Extract the [x, y] coordinate from the center of the cell holding the provided text.  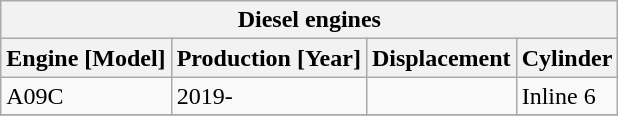
Diesel engines [310, 20]
Inline 6 [567, 96]
Production [Year] [268, 58]
Cylinder [567, 58]
Engine [Model] [86, 58]
2019- [268, 96]
A09C [86, 96]
Displacement [441, 58]
